Locate the cell with the specified text and output its (X, Y) center coordinate. 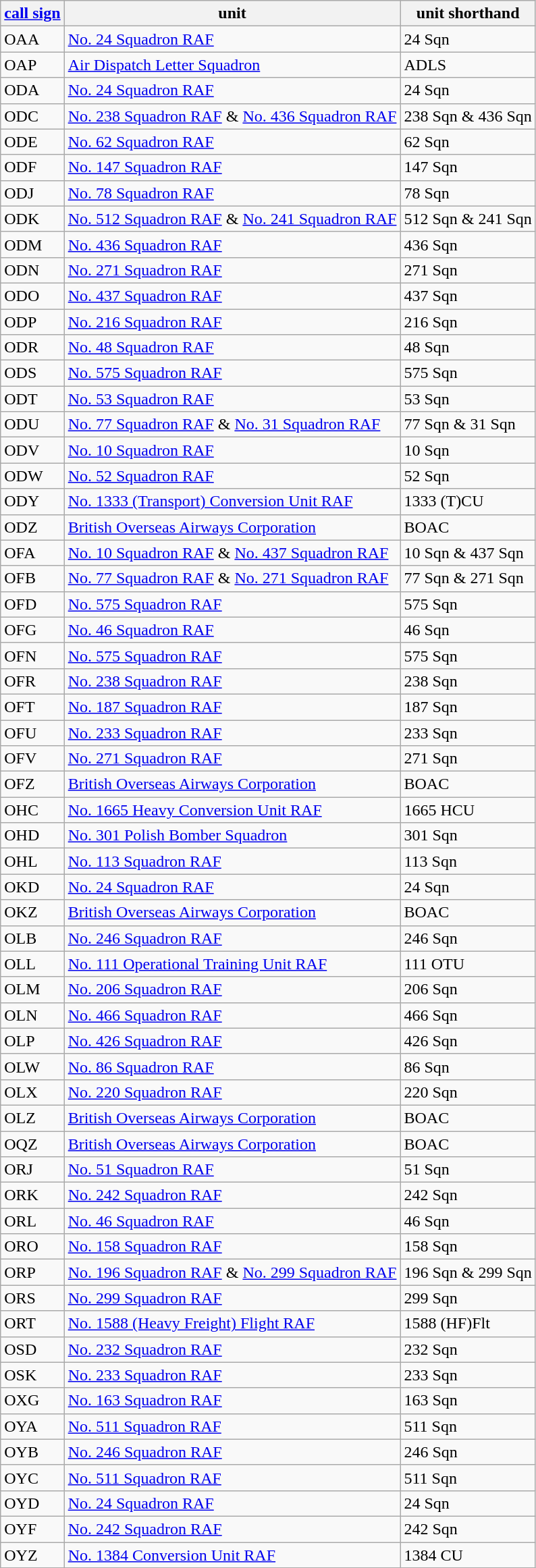
113 Sqn (468, 861)
86 Sqn (468, 1066)
OKD (32, 887)
No. 216 Squadron RAF (232, 322)
No. 52 Squadron RAF (232, 476)
238 Sqn (468, 681)
OFV (32, 759)
OLX (32, 1092)
426 Sqn (468, 1041)
No. 436 Squadron RAF (232, 244)
No. 196 Squadron RAF & No. 299 Squadron RAF (232, 1272)
No. 232 Squadron RAF (232, 1349)
299 Sqn (468, 1298)
51 Sqn (468, 1170)
No. 53 Squadron RAF (232, 399)
No. 158 Squadron RAF (232, 1247)
No. 111 Operational Training Unit RAF (232, 964)
call sign (32, 13)
ODE (32, 142)
No. 147 Squadron RAF (232, 167)
216 Sqn (468, 322)
No. 220 Squadron RAF (232, 1092)
ODR (32, 348)
147 Sqn (468, 167)
No. 1333 (Transport) Conversion Unit RAF (232, 502)
unit shorthand (468, 13)
OFN (32, 655)
No. 163 Squadron RAF (232, 1401)
48 Sqn (468, 348)
OLL (32, 964)
ODZ (32, 527)
OXG (32, 1401)
ODO (32, 296)
ORK (32, 1195)
1588 (HF)Flt (468, 1324)
No. 51 Squadron RAF (232, 1170)
OYC (32, 1478)
301 Sqn (468, 836)
OLW (32, 1066)
No. 86 Squadron RAF (232, 1066)
ORP (32, 1272)
No. 113 Squadron RAF (232, 861)
ORT (32, 1324)
No. 426 Squadron RAF (232, 1041)
158 Sqn (468, 1247)
OYD (32, 1503)
OSK (32, 1375)
No. 1384 Conversion Unit RAF (232, 1555)
OAA (32, 39)
OLB (32, 938)
206 Sqn (468, 990)
No. 466 Squadron RAF (232, 1015)
OLN (32, 1015)
OFB (32, 578)
OFG (32, 630)
OKZ (32, 913)
196 Sqn & 299 Sqn (468, 1272)
10 Sqn & 437 Sqn (468, 553)
ADLS (468, 65)
OHL (32, 861)
ODU (32, 425)
No. 77 Squadron RAF & No. 31 Squadron RAF (232, 425)
No. 77 Squadron RAF & No. 271 Squadron RAF (232, 578)
111 OTU (468, 964)
512 Sqn & 241 Sqn (468, 219)
220 Sqn (468, 1092)
ODV (32, 450)
ODM (32, 244)
ODS (32, 373)
163 Sqn (468, 1401)
238 Sqn & 436 Sqn (468, 116)
ORL (32, 1221)
No. 62 Squadron RAF (232, 142)
77 Sqn & 271 Sqn (468, 578)
OFT (32, 707)
OLP (32, 1041)
52 Sqn (468, 476)
ODK (32, 219)
ODT (32, 399)
OFD (32, 604)
OHD (32, 836)
No. 238 Squadron RAF & No. 436 Squadron RAF (232, 116)
ODF (32, 167)
Air Dispatch Letter Squadron (232, 65)
ODC (32, 116)
No. 1665 Heavy Conversion Unit RAF (232, 810)
OFZ (32, 784)
ODA (32, 90)
OLZ (32, 1118)
ODN (32, 270)
No. 238 Squadron RAF (232, 681)
No. 437 Squadron RAF (232, 296)
No. 10 Squadron RAF (232, 450)
78 Sqn (468, 193)
OQZ (32, 1144)
187 Sqn (468, 707)
OHC (32, 810)
ORO (32, 1247)
unit (232, 13)
OYA (32, 1426)
62 Sqn (468, 142)
ORJ (32, 1170)
No. 78 Squadron RAF (232, 193)
OFA (32, 553)
No. 299 Squadron RAF (232, 1298)
OFU (32, 732)
No. 301 Polish Bomber Squadron (232, 836)
ODJ (32, 193)
OYF (32, 1529)
No. 187 Squadron RAF (232, 707)
53 Sqn (468, 399)
1384 CU (468, 1555)
ODP (32, 322)
OSD (32, 1349)
1665 HCU (468, 810)
No. 1588 (Heavy Freight) Flight RAF (232, 1324)
10 Sqn (468, 450)
1333 (T)CU (468, 502)
437 Sqn (468, 296)
No. 512 Squadron RAF & No. 241 Squadron RAF (232, 219)
ORS (32, 1298)
OAP (32, 65)
No. 206 Squadron RAF (232, 990)
OFR (32, 681)
77 Sqn & 31 Sqn (468, 425)
OYB (32, 1452)
OLM (32, 990)
436 Sqn (468, 244)
232 Sqn (468, 1349)
No. 48 Squadron RAF (232, 348)
ODY (32, 502)
OYZ (32, 1555)
466 Sqn (468, 1015)
No. 10 Squadron RAF & No. 437 Squadron RAF (232, 553)
ODW (32, 476)
